From the cell containing the given text, extract its center point as (x, y) coordinate. 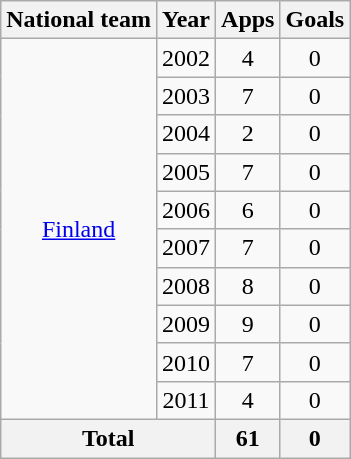
2011 (186, 400)
6 (248, 210)
2010 (186, 362)
61 (248, 438)
2002 (186, 58)
Total (108, 438)
2004 (186, 134)
2003 (186, 96)
Apps (248, 20)
2008 (186, 286)
2005 (186, 172)
2 (248, 134)
2007 (186, 248)
9 (248, 324)
Finland (79, 230)
Goals (315, 20)
2009 (186, 324)
8 (248, 286)
Year (186, 20)
2006 (186, 210)
National team (79, 20)
